For the text-containing cell, return its midpoint in (X, Y) coordinate format. 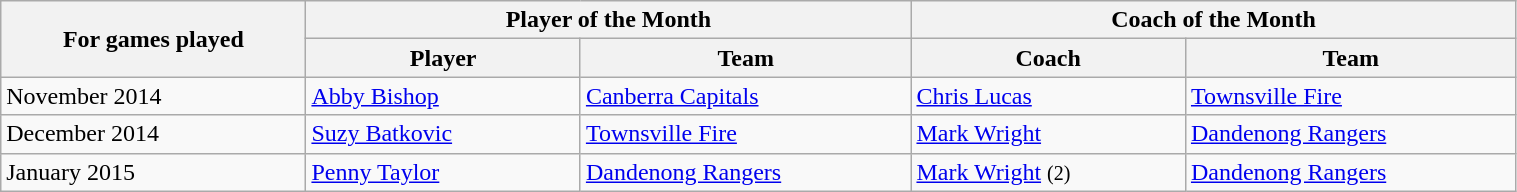
Mark Wright (2) (1048, 172)
Canberra Capitals (746, 96)
For games played (154, 39)
November 2014 (154, 96)
Coach of the Month (1214, 20)
Player of the Month (608, 20)
Coach (1048, 58)
Mark Wright (1048, 134)
Chris Lucas (1048, 96)
December 2014 (154, 134)
January 2015 (154, 172)
Abby Bishop (443, 96)
Suzy Batkovic (443, 134)
Player (443, 58)
Penny Taylor (443, 172)
